Provide the (x, y) coordinate of the cell's center where the given text is located.  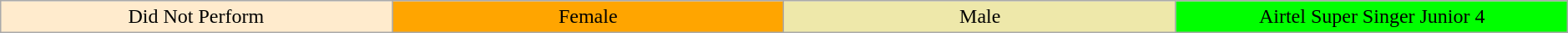
Airtel Super Singer Junior 4 (1372, 17)
Male (980, 17)
Did Not Perform (195, 17)
Female (588, 17)
